Locate the cell with the specified text and output its [X, Y] center coordinate. 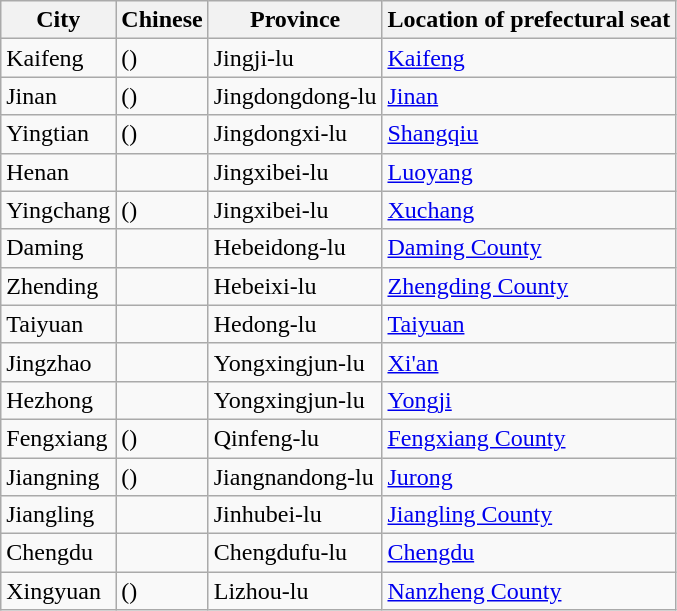
Henan [58, 172]
Yongji [529, 400]
Location of prefectural seat [529, 20]
Fengxiang [58, 438]
Chengdufu-lu [295, 553]
Daming County [529, 248]
Yingchang [58, 210]
Hezhong [58, 400]
Shangqiu [529, 134]
Jiangling County [529, 515]
Xingyuan [58, 591]
Daming [58, 248]
Jiangling [58, 515]
Jinhubei-lu [295, 515]
Hebeidong-lu [295, 248]
Lizhou-lu [295, 591]
Chinese [162, 20]
Luoyang [529, 172]
Province [295, 20]
Nanzheng County [529, 591]
Jingdongxi-lu [295, 134]
Zhending [58, 286]
Yingtian [58, 134]
Hedong-lu [295, 324]
Fengxiang County [529, 438]
Qinfeng-lu [295, 438]
Jiangning [58, 477]
Hebeixi-lu [295, 286]
Zhengding County [529, 286]
Jurong [529, 477]
Jingji-lu [295, 58]
City [58, 20]
Jingdongdong-lu [295, 96]
Xuchang [529, 210]
Jiangnandong-lu [295, 477]
Xi'an [529, 362]
Jingzhao [58, 362]
